Identify which cell holds the provided text, then report its (x, y) central coordinate. 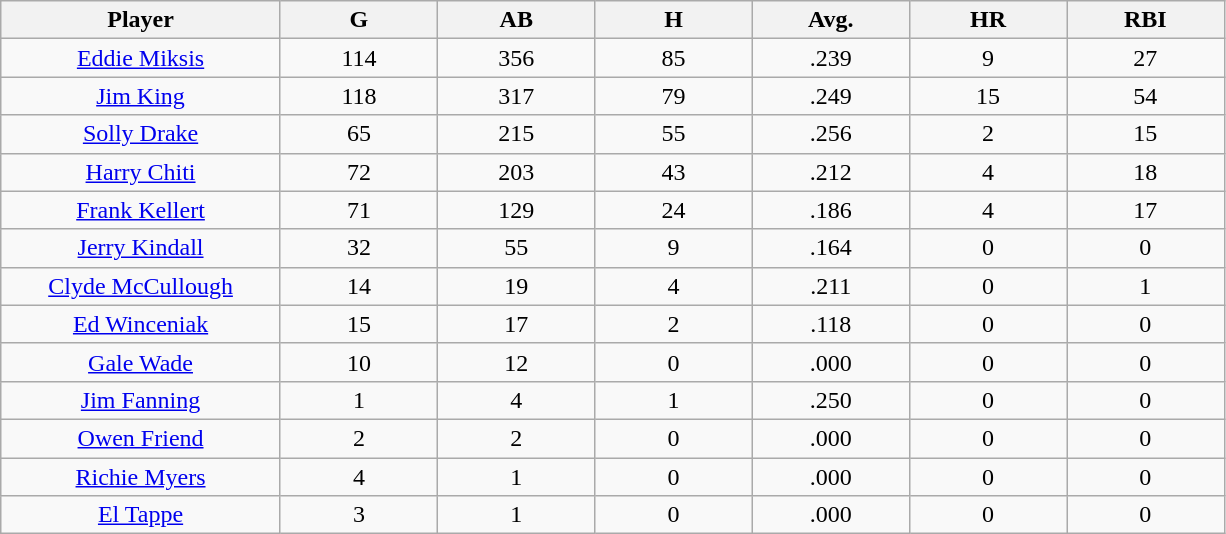
Jerry Kindall (141, 248)
203 (516, 172)
Ed Winceniak (141, 324)
Frank Kellert (141, 210)
AB (516, 20)
79 (674, 96)
Richie Myers (141, 477)
24 (674, 210)
Player (141, 20)
.212 (830, 172)
118 (358, 96)
3 (358, 515)
El Tappe (141, 515)
Clyde McCullough (141, 286)
317 (516, 96)
Eddie Miksis (141, 58)
Jim Fanning (141, 400)
RBI (1146, 20)
43 (674, 172)
14 (358, 286)
215 (516, 134)
Avg. (830, 20)
.118 (830, 324)
65 (358, 134)
.249 (830, 96)
Gale Wade (141, 362)
.250 (830, 400)
.239 (830, 58)
.211 (830, 286)
54 (1146, 96)
19 (516, 286)
10 (358, 362)
.164 (830, 248)
129 (516, 210)
G (358, 20)
12 (516, 362)
.186 (830, 210)
32 (358, 248)
356 (516, 58)
72 (358, 172)
H (674, 20)
Jim King (141, 96)
HR (988, 20)
18 (1146, 172)
Harry Chiti (141, 172)
27 (1146, 58)
.256 (830, 134)
Solly Drake (141, 134)
114 (358, 58)
85 (674, 58)
71 (358, 210)
Owen Friend (141, 438)
